Find where the given text appears and provide that cell's center as (x, y) coordinate. 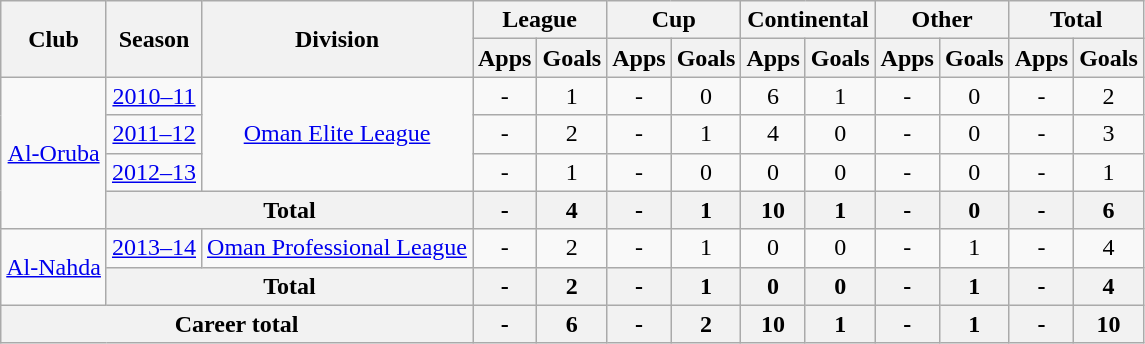
2011–12 (154, 134)
Al-Oruba (54, 153)
Al-Nahda (54, 267)
3 (1109, 134)
Oman Elite League (338, 134)
2013–14 (154, 248)
Season (154, 39)
League (539, 20)
Cup (674, 20)
Other (942, 20)
Oman Professional League (338, 248)
Continental (808, 20)
2010–11 (154, 96)
Division (338, 39)
Club (54, 39)
2012–13 (154, 172)
Career total (237, 324)
